Identify which cell holds the provided text, then report its (x, y) central coordinate. 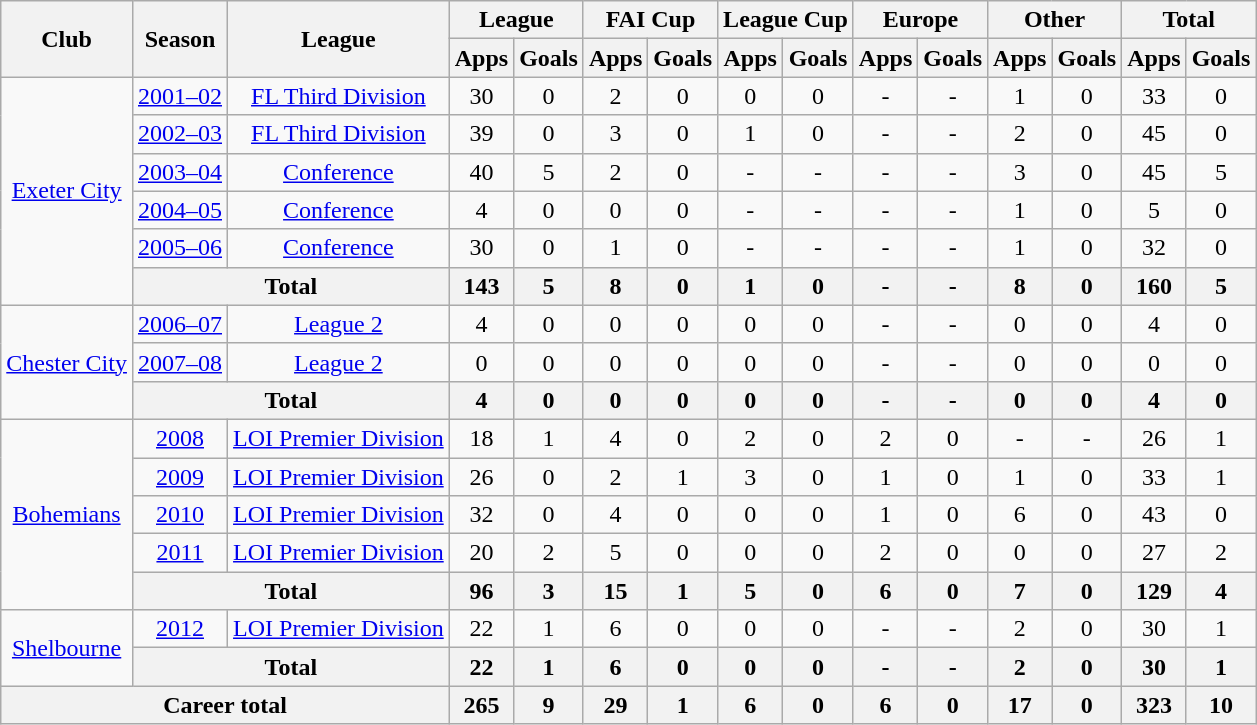
143 (481, 286)
2002–03 (180, 134)
7 (1020, 591)
Club (67, 39)
2008 (180, 438)
40 (481, 172)
129 (1154, 591)
18 (481, 438)
160 (1154, 286)
2005–06 (180, 248)
League Cup (786, 20)
2011 (180, 553)
265 (481, 705)
9 (549, 705)
2003–04 (180, 172)
323 (1154, 705)
FAI Cup (650, 20)
Other (1055, 20)
Europe (920, 20)
17 (1020, 705)
2006–07 (180, 324)
2004–05 (180, 210)
Exeter City (67, 191)
Shelbourne (67, 648)
2009 (180, 477)
43 (1154, 515)
29 (615, 705)
2010 (180, 515)
15 (615, 591)
10 (1221, 705)
Career total (225, 705)
96 (481, 591)
27 (1154, 553)
2007–08 (180, 362)
Season (180, 39)
2012 (180, 629)
2001–02 (180, 96)
39 (481, 134)
Chester City (67, 362)
20 (481, 553)
Bohemians (67, 514)
